Output the [x, y] coordinate of the center of the cell containing the given text.  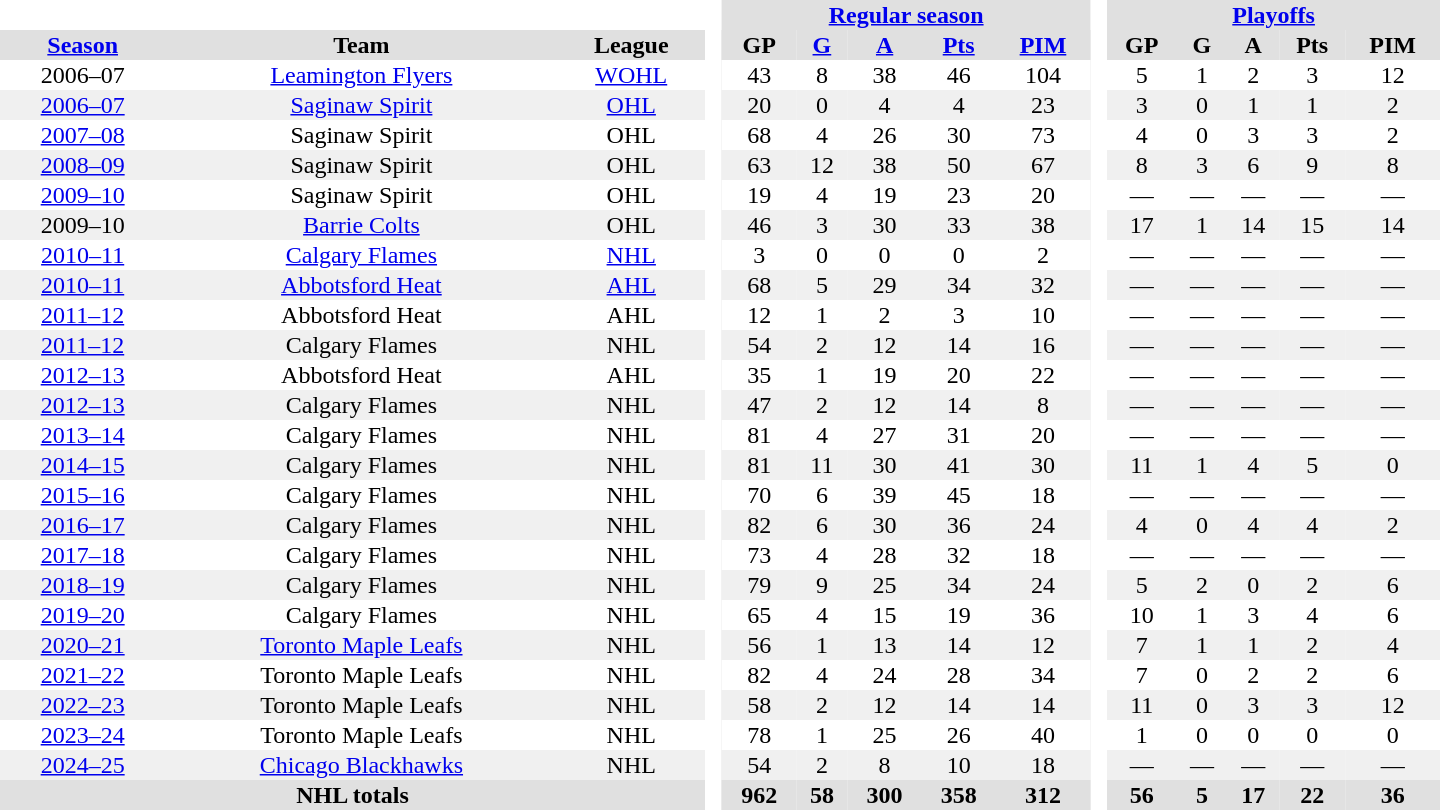
Chicago Blackhawks [361, 765]
27 [885, 435]
39 [885, 495]
2016–17 [82, 525]
Team [361, 45]
2008–09 [82, 165]
312 [1043, 795]
Playoffs [1274, 15]
50 [959, 165]
2021–22 [82, 675]
70 [759, 495]
104 [1043, 75]
2014–15 [82, 465]
2017–18 [82, 555]
WOHL [631, 75]
40 [1043, 735]
16 [1043, 345]
2013–14 [82, 435]
2020–21 [82, 645]
2015–16 [82, 495]
Barrie Colts [361, 225]
41 [959, 465]
300 [885, 795]
63 [759, 165]
29 [885, 285]
2018–19 [82, 585]
League [631, 45]
65 [759, 615]
79 [759, 585]
NHL totals [352, 795]
33 [959, 225]
Season [82, 45]
78 [759, 735]
2019–20 [82, 615]
Regular season [906, 15]
358 [959, 795]
2022–23 [82, 705]
45 [959, 495]
962 [759, 795]
43 [759, 75]
67 [1043, 165]
31 [959, 435]
2024–25 [82, 765]
2007–08 [82, 135]
2023–24 [82, 735]
13 [885, 645]
47 [759, 405]
Leamington Flyers [361, 75]
35 [759, 375]
